Return the [x, y] coordinate for the center point of the cell that contains the specified text.  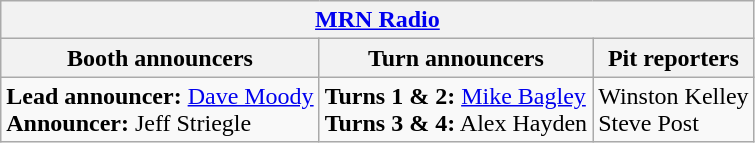
Lead announcer: Dave MoodyAnnouncer: Jeff Striegle [160, 110]
Booth announcers [160, 58]
MRN Radio [378, 20]
Winston KelleySteve Post [674, 110]
Turn announcers [456, 58]
Pit reporters [674, 58]
Turns 1 & 2: Mike BagleyTurns 3 & 4: Alex Hayden [456, 110]
